Search for the cell housing the specified text and yield its [x, y] center coordinate. 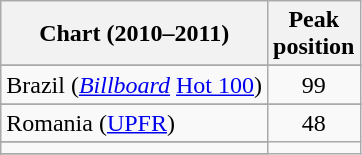
Romania (UPFR) [134, 123]
48 [314, 123]
Chart (2010–2011) [134, 34]
Brazil (Billboard Hot 100) [134, 85]
99 [314, 85]
Peakposition [314, 34]
